Provide the [X, Y] coordinate of the cell's center where the given text is located.  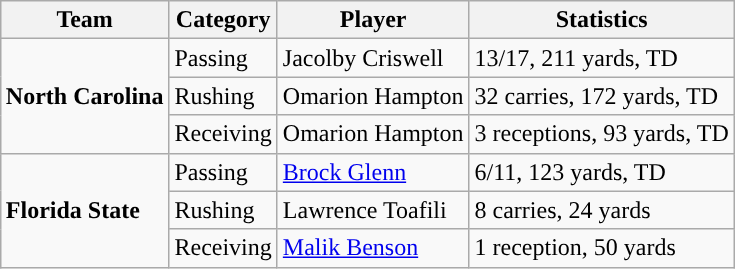
Player [373, 20]
Malik Benson [373, 248]
Brock Glenn [373, 172]
Statistics [602, 20]
32 carries, 172 yards, TD [602, 96]
13/17, 211 yards, TD [602, 58]
Category [223, 20]
8 carries, 24 yards [602, 210]
North Carolina [84, 96]
Florida State [84, 210]
Team [84, 20]
6/11, 123 yards, TD [602, 172]
Jacolby Criswell [373, 58]
3 receptions, 93 yards, TD [602, 134]
1 reception, 50 yards [602, 248]
Lawrence Toafili [373, 210]
